Determine the (x, y) coordinate at the center of the cell enclosing the given text.  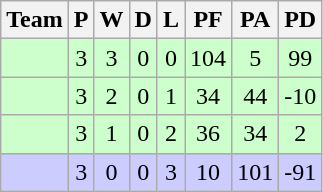
5 (256, 58)
-91 (300, 172)
Team (35, 20)
101 (256, 172)
10 (208, 172)
D (143, 20)
PD (300, 20)
L (170, 20)
99 (300, 58)
PA (256, 20)
104 (208, 58)
36 (208, 134)
44 (256, 96)
P (81, 20)
-10 (300, 96)
W (112, 20)
PF (208, 20)
